From the cell containing the given text, extract its center point as [x, y] coordinate. 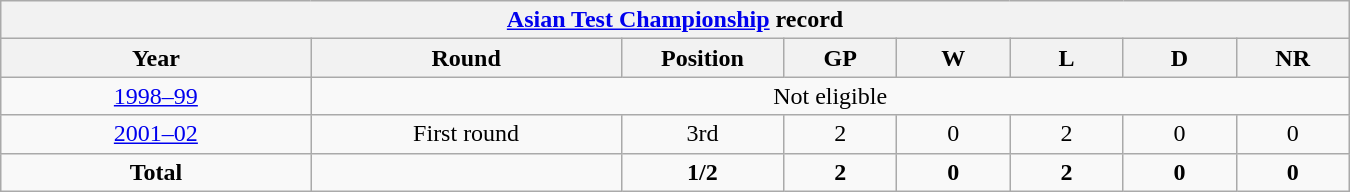
D [1180, 58]
NR [1292, 58]
L [1066, 58]
Year [156, 58]
1/2 [702, 172]
First round [466, 134]
Not eligible [830, 96]
1998–99 [156, 96]
W [954, 58]
Round [466, 58]
GP [840, 58]
Total [156, 172]
Position [702, 58]
Asian Test Championship record [675, 20]
3rd [702, 134]
2001–02 [156, 134]
